Find where the given text appears and provide that cell's center as (X, Y) coordinate. 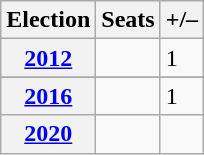
+/– (182, 20)
Election (48, 20)
Seats (128, 20)
2020 (48, 134)
2012 (48, 58)
2016 (48, 96)
